Locate the cell with the specified text and output its (X, Y) center coordinate. 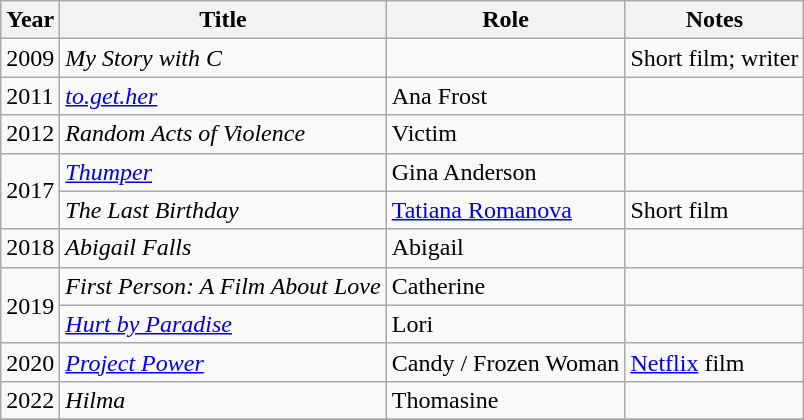
2020 (30, 362)
2009 (30, 58)
Project Power (223, 362)
Catherine (506, 286)
Role (506, 20)
Gina Anderson (506, 172)
2018 (30, 248)
Victim (506, 134)
Tatiana Romanova (506, 210)
Thumper (223, 172)
Abigail Falls (223, 248)
Abigail (506, 248)
Lori (506, 324)
2017 (30, 191)
Short film; writer (714, 58)
2022 (30, 400)
Thomasine (506, 400)
Hurt by Paradise (223, 324)
Short film (714, 210)
Ana Frost (506, 96)
The Last Birthday (223, 210)
Random Acts of Violence (223, 134)
2012 (30, 134)
My Story with C (223, 58)
Notes (714, 20)
Candy / Frozen Woman (506, 362)
2019 (30, 305)
Title (223, 20)
2011 (30, 96)
to.get.her (223, 96)
Netflix film (714, 362)
Hilma (223, 400)
First Person: A Film About Love (223, 286)
Year (30, 20)
